Return the [X, Y] coordinate for the center point of the cell that contains the specified text.  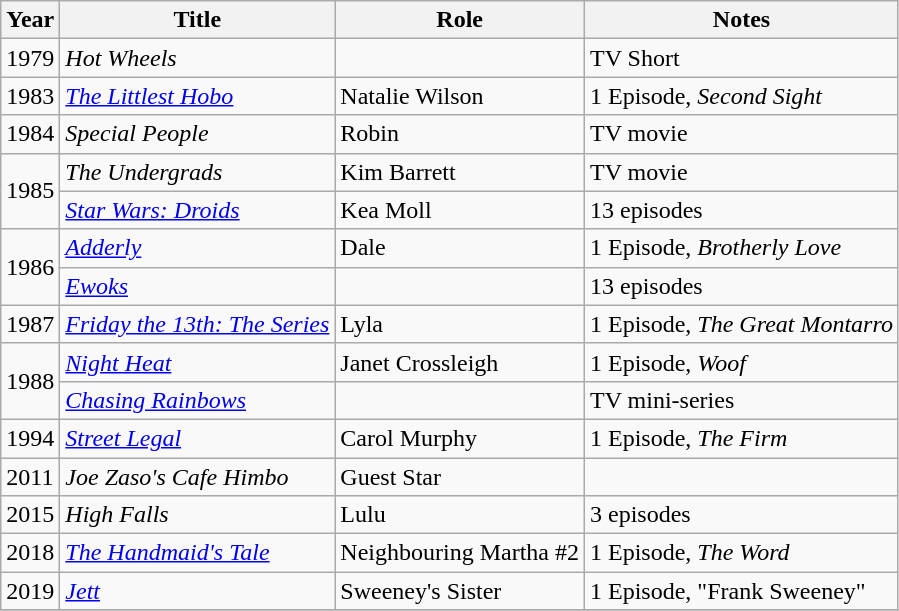
1 Episode, The Great Montarro [742, 324]
1985 [30, 191]
Jett [198, 591]
The Littlest Hobo [198, 96]
Neighbouring Martha #2 [460, 553]
TV mini-series [742, 400]
High Falls [198, 515]
Kea Moll [460, 210]
1983 [30, 96]
Ewoks [198, 286]
Robin [460, 134]
Notes [742, 20]
Star Wars: Droids [198, 210]
1979 [30, 58]
Street Legal [198, 438]
The Handmaid's Tale [198, 553]
1 Episode, "Frank Sweeney" [742, 591]
1986 [30, 267]
Friday the 13th: The Series [198, 324]
Natalie Wilson [460, 96]
Title [198, 20]
1 Episode, Woof [742, 362]
Kim Barrett [460, 172]
2019 [30, 591]
1987 [30, 324]
Janet Crossleigh [460, 362]
1994 [30, 438]
TV Short [742, 58]
Carol Murphy [460, 438]
Dale [460, 248]
Hot Wheels [198, 58]
Sweeney's Sister [460, 591]
The Undergrads [198, 172]
1 Episode, The Word [742, 553]
3 episodes [742, 515]
Year [30, 20]
2015 [30, 515]
Lulu [460, 515]
2018 [30, 553]
1984 [30, 134]
Chasing Rainbows [198, 400]
1988 [30, 381]
Lyla [460, 324]
Role [460, 20]
1 Episode, Brotherly Love [742, 248]
1 Episode, The Firm [742, 438]
Adderly [198, 248]
Night Heat [198, 362]
2011 [30, 477]
Joe Zaso's Cafe Himbo [198, 477]
1 Episode, Second Sight [742, 96]
Special People [198, 134]
Guest Star [460, 477]
